Scan for the cell matching the given text and deliver its (x, y) coordinate at center. 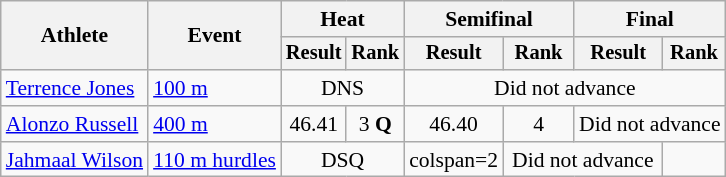
46.41 (314, 124)
400 m (214, 124)
DNS (342, 88)
4 (538, 124)
Final (650, 19)
Alonzo Russell (74, 124)
Terrence Jones (74, 88)
46.40 (454, 124)
Heat (342, 19)
100 m (214, 88)
Athlete (74, 36)
Semifinal (489, 19)
3 Q (375, 124)
Event (214, 36)
